Identify which cell holds the provided text, then report its (X, Y) central coordinate. 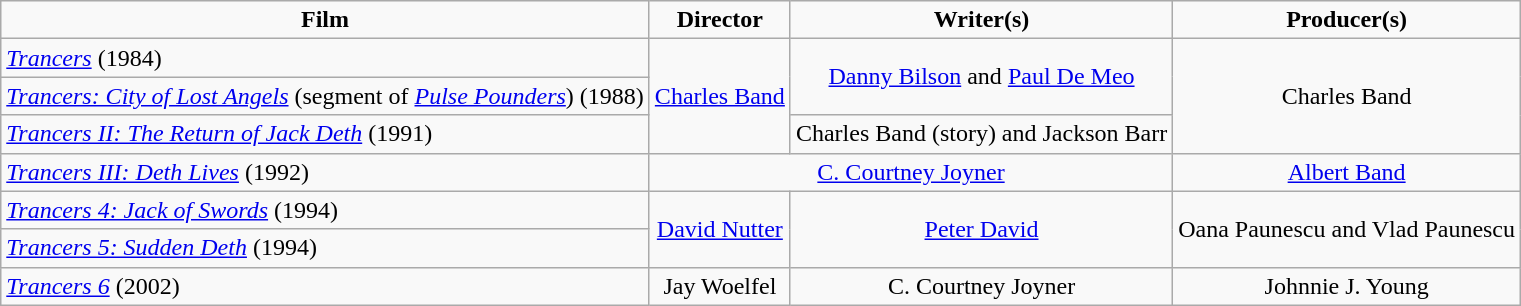
Oana Paunescu and Vlad Paunescu (1347, 229)
Charles Band (story) and Jackson Barr (981, 134)
Producer(s) (1347, 20)
Trancers: City of Lost Angels (segment of Pulse Pounders) (1988) (326, 96)
Director (720, 20)
Trancers II: The Return of Jack Deth (1991) (326, 134)
Jay Woelfel (720, 286)
Trancers 4: Jack of Swords (1994) (326, 210)
Danny Bilson and Paul De Meo (981, 77)
Peter David (981, 229)
Trancers III: Deth Lives (1992) (326, 172)
Film (326, 20)
David Nutter (720, 229)
Johnnie J. Young (1347, 286)
Trancers (1984) (326, 58)
Albert Band (1347, 172)
Trancers 5: Sudden Deth (1994) (326, 248)
Trancers 6 (2002) (326, 286)
Writer(s) (981, 20)
